For the text-containing cell, return its midpoint in [x, y] coordinate format. 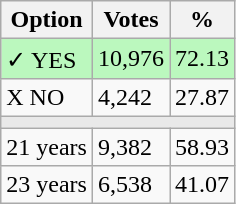
6,538 [130, 185]
23 years [47, 185]
% [202, 20]
4,242 [130, 97]
10,976 [130, 59]
✓ YES [47, 59]
Votes [130, 20]
9,382 [130, 147]
41.07 [202, 185]
58.93 [202, 147]
72.13 [202, 59]
21 years [47, 147]
Option [47, 20]
27.87 [202, 97]
X NO [47, 97]
